Scan for the cell matching the given text and deliver its (x, y) coordinate at center. 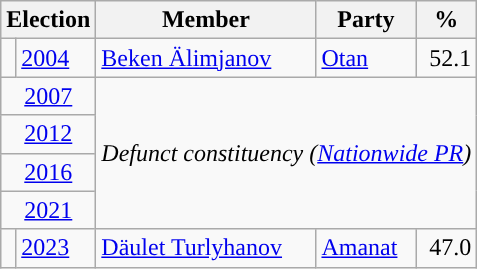
Defunct constituency (Nationwide PR) (286, 153)
52.1 (446, 58)
Member (206, 20)
Election (48, 20)
2012 (48, 134)
2023 (56, 248)
Otan (366, 58)
Amanat (366, 248)
Däulet Turlyhanov (206, 248)
2004 (56, 58)
47.0 (446, 248)
Party (366, 20)
2007 (48, 96)
% (446, 20)
2021 (48, 210)
2016 (48, 172)
Beken Älimjanov (206, 58)
